Detect which cell encompasses the target text, then output its [X, Y] center coordinate. 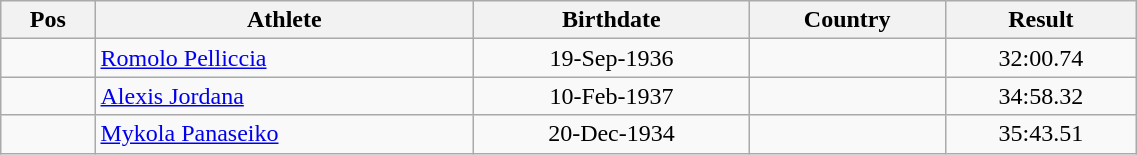
Result [1041, 20]
20-Dec-1934 [612, 134]
35:43.51 [1041, 134]
Pos [48, 20]
Country [847, 20]
10-Feb-1937 [612, 96]
Athlete [284, 20]
34:58.32 [1041, 96]
32:00.74 [1041, 58]
Alexis Jordana [284, 96]
Romolo Pelliccia [284, 58]
Mykola Panaseiko [284, 134]
Birthdate [612, 20]
19-Sep-1936 [612, 58]
